Identify which cell holds the provided text, then report its [x, y] central coordinate. 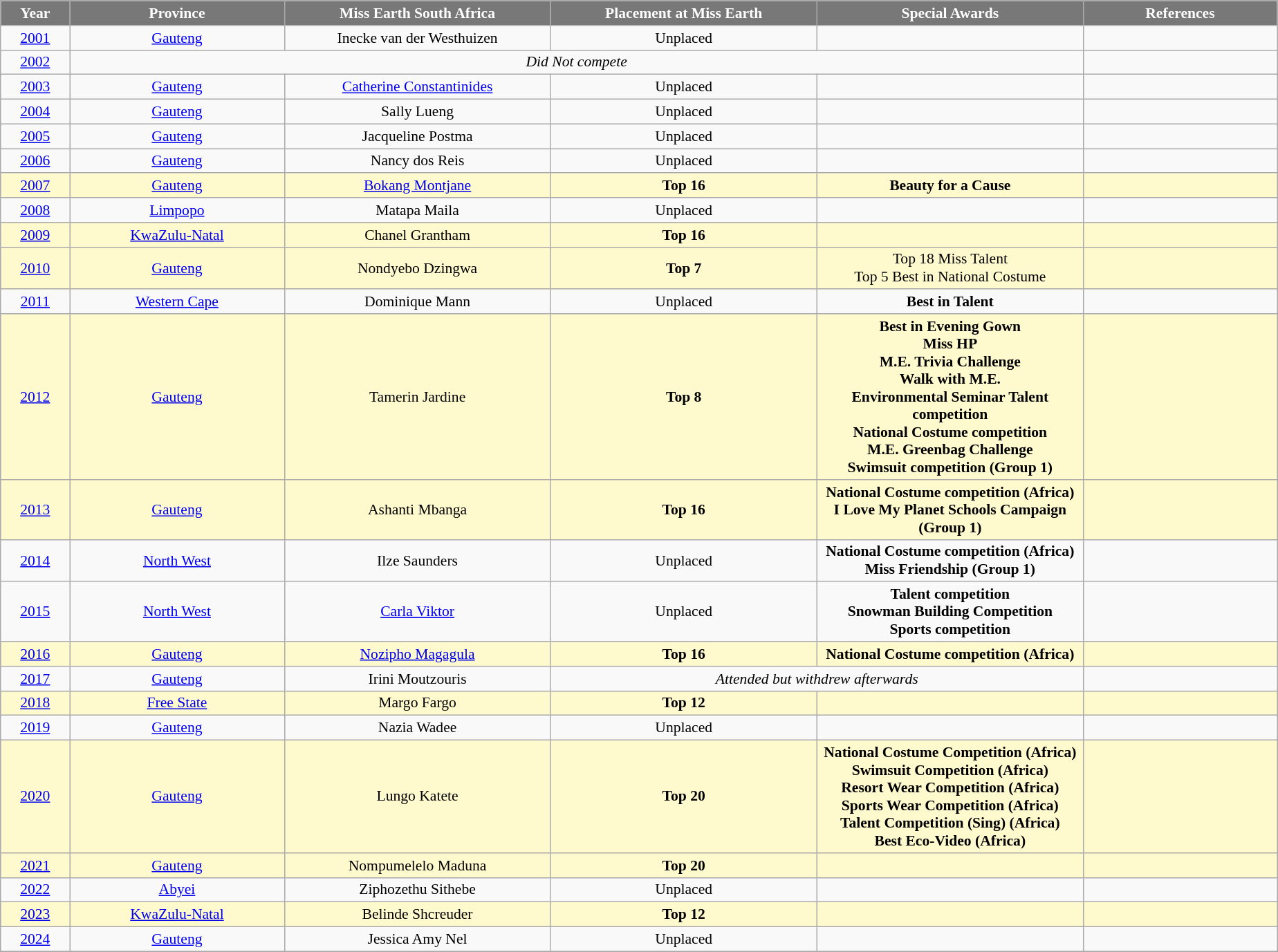
2022 [35, 890]
Belinde Shcreuder [418, 915]
Abyei [177, 890]
Top 18 Miss Talent Top 5 Best in National Costume [950, 268]
Nancy dos Reis [418, 161]
Limpopo [177, 210]
Catherine Constantinides [418, 87]
References [1180, 13]
2014 [35, 560]
Best in Talent [950, 302]
Top 8 [683, 397]
National Costume competition (Africa) [950, 654]
Talent competition Snowman Building Competition Sports competition [950, 613]
2003 [35, 87]
Jessica Amy Nel [418, 940]
Ilze Saunders [418, 560]
Inecke van der Westhuizen [418, 38]
Year [35, 13]
Nondyebo Dzingwa [418, 268]
2024 [35, 940]
Bokang Montjane [418, 186]
Ziphozethu Sithebe [418, 890]
National Costume competition (Africa) I Love My Planet Schools Campaign (Group 1) [950, 510]
Beauty for a Cause [950, 186]
Nozipho Magagula [418, 654]
2020 [35, 796]
Tamerin Jardine [418, 397]
Lungo Katete [418, 796]
Sally Lueng [418, 112]
2001 [35, 38]
2012 [35, 397]
Province [177, 13]
Ashanti Mbanga [418, 510]
2015 [35, 613]
2023 [35, 915]
Top 7 [683, 268]
2018 [35, 703]
Miss Earth South Africa [418, 13]
2013 [35, 510]
Western Cape [177, 302]
Free State [177, 703]
Placement at Miss Earth [683, 13]
Nazia Wadee [418, 728]
2006 [35, 161]
2008 [35, 210]
Dominique Mann [418, 302]
Margo Fargo [418, 703]
Special Awards [950, 13]
2007 [35, 186]
2002 [35, 62]
Carla Viktor [418, 613]
Nompumelelo Maduna [418, 866]
2017 [35, 679]
2010 [35, 268]
Did Not compete [577, 62]
Irini Moutzouris [418, 679]
2009 [35, 235]
Attended but withdrew afterwards [817, 679]
2019 [35, 728]
Matapa Maila [418, 210]
Jacqueline Postma [418, 136]
2011 [35, 302]
Chanel Grantham [418, 235]
2021 [35, 866]
2005 [35, 136]
2004 [35, 112]
National Costume competition (Africa) Miss Friendship (Group 1) [950, 560]
2016 [35, 654]
